Pinpoint the cell where the given text exists, returning its (X, Y) midpoint coordinate. 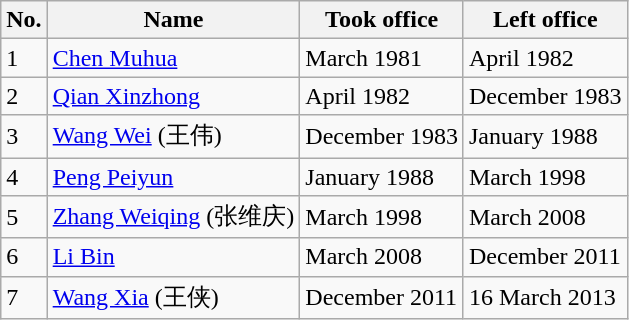
6 (24, 257)
Li Bin (174, 257)
Peng Peiyun (174, 177)
Took office (382, 20)
7 (24, 298)
Left office (545, 20)
Chen Muhua (174, 58)
2 (24, 96)
3 (24, 136)
5 (24, 218)
Name (174, 20)
16 March 2013 (545, 298)
Qian Xinzhong (174, 96)
No. (24, 20)
1 (24, 58)
March 1981 (382, 58)
Zhang Weiqing (张维庆) (174, 218)
Wang Wei (王伟) (174, 136)
4 (24, 177)
Wang Xia (王侠) (174, 298)
